Locate the cell with the specified text and output its (X, Y) center coordinate. 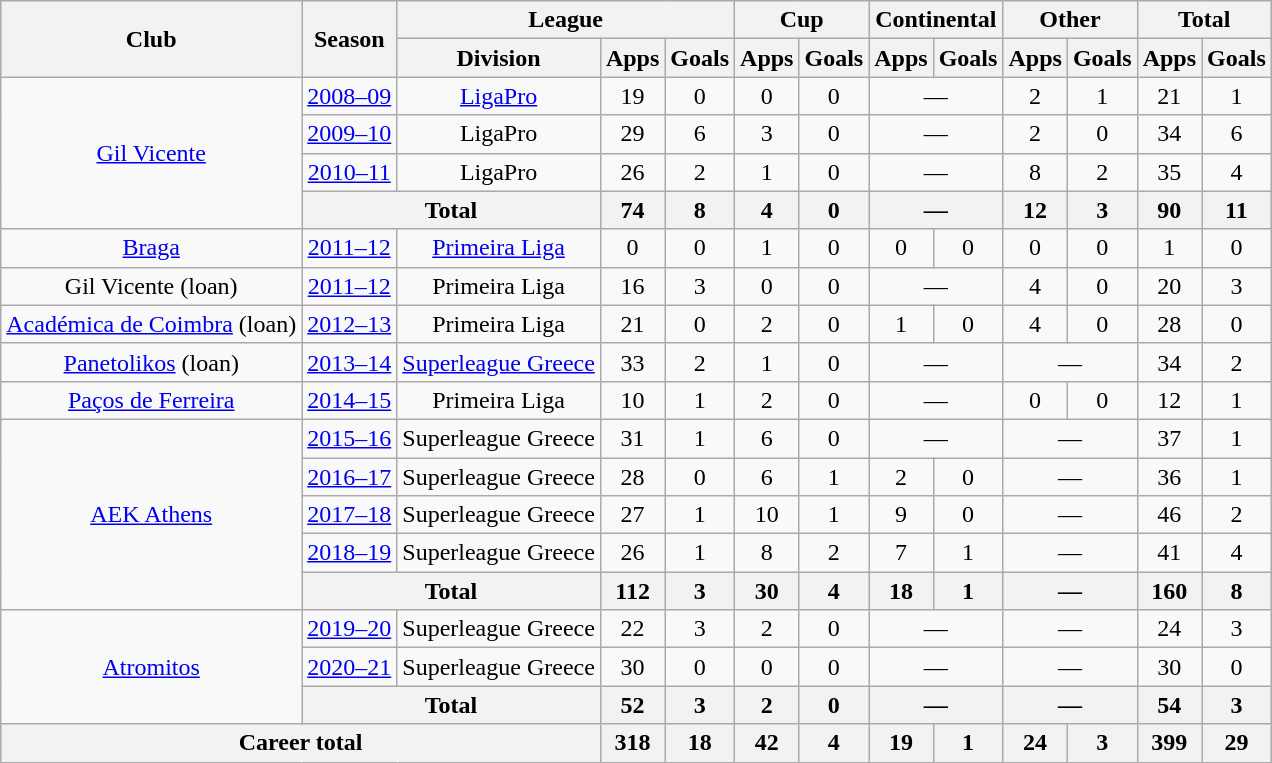
22 (632, 629)
Other (1070, 20)
46 (1169, 515)
League (566, 20)
2014–15 (350, 400)
16 (632, 286)
2020–21 (350, 667)
27 (632, 515)
2016–17 (350, 477)
2018–19 (350, 553)
Cup (802, 20)
160 (1169, 591)
Panetolikos (loan) (152, 362)
41 (1169, 553)
2017–18 (350, 515)
399 (1169, 743)
Académica de Coimbra (loan) (152, 324)
Braga (152, 248)
20 (1169, 286)
35 (1169, 172)
37 (1169, 438)
AEK Athens (152, 514)
2009–10 (350, 134)
54 (1169, 705)
2013–14 (350, 362)
Career total (301, 743)
42 (767, 743)
Gil Vicente (152, 153)
90 (1169, 210)
2010–11 (350, 172)
Continental (936, 20)
11 (1237, 210)
31 (632, 438)
7 (901, 553)
Club (152, 39)
318 (632, 743)
36 (1169, 477)
Paços de Ferreira (152, 400)
Gil Vicente (loan) (152, 286)
9 (901, 515)
Division (499, 58)
Season (350, 39)
74 (632, 210)
2019–20 (350, 629)
52 (632, 705)
Atromitos (152, 667)
33 (632, 362)
2008–09 (350, 96)
2012–13 (350, 324)
2015–16 (350, 438)
112 (632, 591)
